For the text-containing cell, return its midpoint in [x, y] coordinate format. 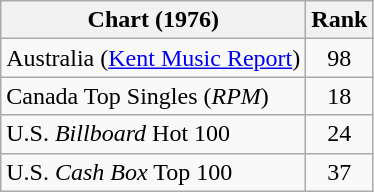
Australia (Kent Music Report) [154, 58]
U.S. Billboard Hot 100 [154, 134]
24 [340, 134]
98 [340, 58]
U.S. Cash Box Top 100 [154, 172]
Canada Top Singles (RPM) [154, 96]
Rank [340, 20]
37 [340, 172]
18 [340, 96]
Chart (1976) [154, 20]
